Search for the cell housing the specified text and yield its [X, Y] center coordinate. 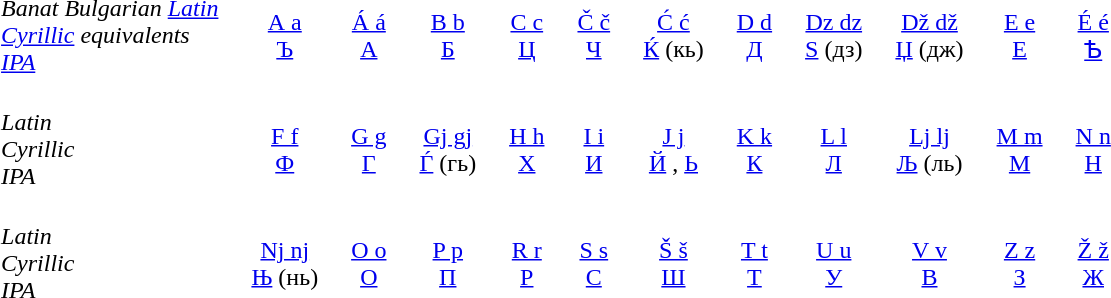
Lj ljЉ (ль) [929, 150]
M mМ [1020, 150]
I iИ [594, 150]
H hХ [526, 150]
K kК [754, 150]
G gГ [368, 150]
F fФ [284, 150]
J jЙ , Ь [674, 150]
Gj gjЃ (гь) [448, 150]
L lЛ [834, 150]
